Scan for the cell matching the given text and deliver its (X, Y) coordinate at center. 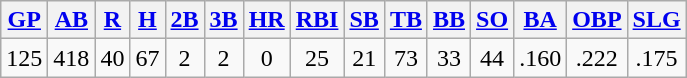
AB (72, 20)
25 (317, 58)
.160 (540, 58)
21 (364, 58)
RBI (317, 20)
OBP (597, 20)
SLG (656, 20)
3B (224, 20)
67 (148, 58)
SO (492, 20)
40 (112, 58)
SB (364, 20)
33 (448, 58)
R (112, 20)
2B (184, 20)
GP (24, 20)
418 (72, 58)
.175 (656, 58)
H (148, 20)
.222 (597, 58)
44 (492, 58)
0 (266, 58)
73 (406, 58)
125 (24, 58)
HR (266, 20)
TB (406, 20)
BA (540, 20)
BB (448, 20)
